Capture the cell that displays the provided text and extract its (X, Y) central coordinate. 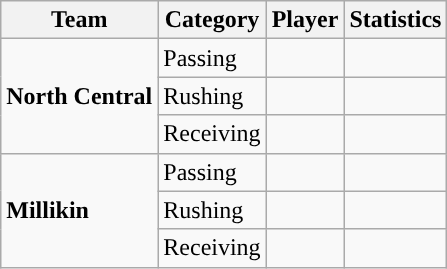
Statistics (396, 20)
Millikin (80, 210)
North Central (80, 96)
Player (305, 20)
Category (212, 20)
Team (80, 20)
